Output the [X, Y] coordinate of the center of the cell containing the given text.  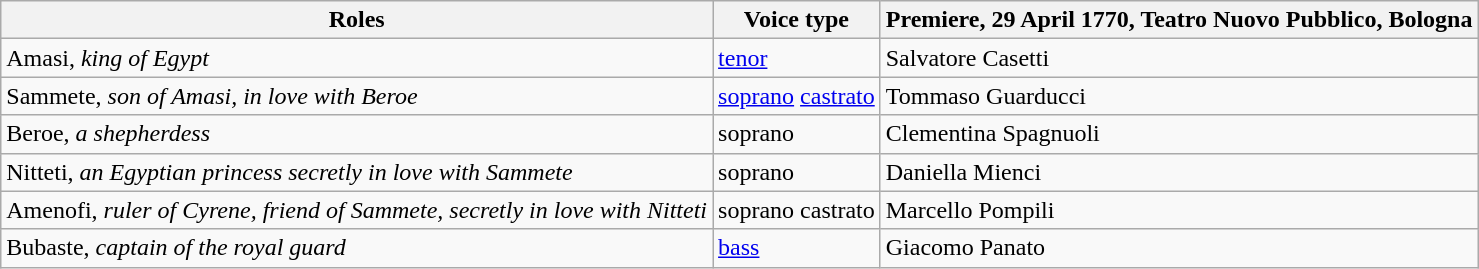
Tommaso Guarducci [1179, 96]
Premiere, 29 April 1770, Teatro Nuovo Pubblico, Bologna [1179, 20]
Sammete, son of Amasi, in love with Beroe [357, 96]
Bubaste, captain of the royal guard [357, 248]
Marcello Pompili [1179, 210]
Salvatore Casetti [1179, 58]
Daniella Mienci [1179, 172]
Roles [357, 20]
Beroe, a shepherdess [357, 134]
Nitteti, an Egyptian princess secretly in love with Sammete [357, 172]
Giacomo Panato [1179, 248]
Amenofi, ruler of Cyrene, friend of Sammete, secretly in love with Nitteti [357, 210]
Voice type [797, 20]
Clementina Spagnuoli [1179, 134]
Amasi, king of Egypt [357, 58]
bass [797, 248]
tenor [797, 58]
